Pinpoint the cell where the given text exists, returning its (x, y) midpoint coordinate. 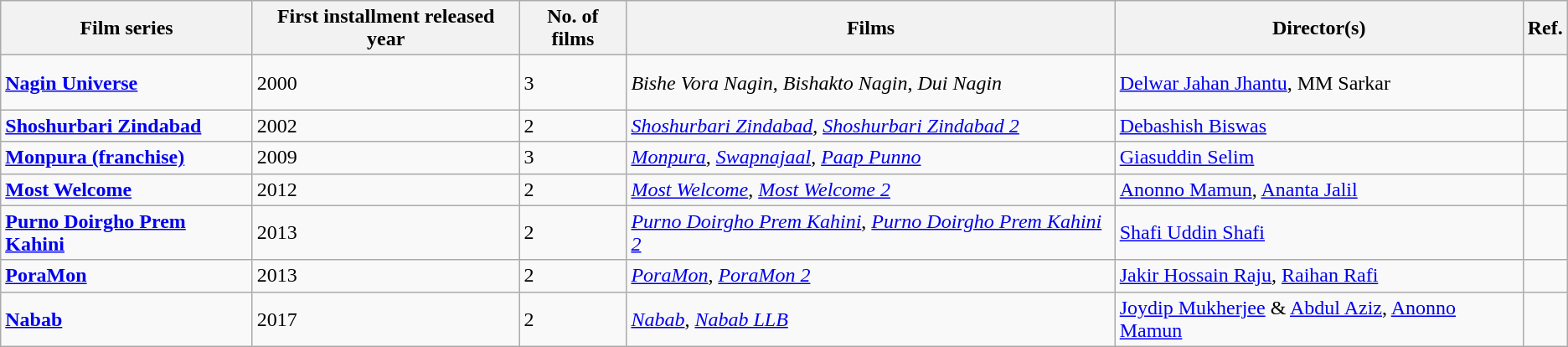
Shoshurbari Zindabad (127, 126)
2000 (385, 82)
Nabab, Nabab LLB (871, 319)
2017 (385, 319)
Monpura, Swapnajaal, Paap Punno (871, 158)
Ref. (1545, 28)
Joydip Mukherjee & Abdul Aziz, Anonno Mamun (1318, 319)
Shoshurbari Zindabad, Shoshurbari Zindabad 2 (871, 126)
Most Welcome, Most Welcome 2 (871, 189)
Purno Doirgho Prem Kahini (127, 233)
Nagin Universe (127, 82)
Delwar Jahan Jhantu, MM Sarkar (1318, 82)
Monpura (franchise) (127, 158)
Giasuddin Selim (1318, 158)
Nabab (127, 319)
First installment released year (385, 28)
Films (871, 28)
No. of films (573, 28)
Anonno Mamun, Ananta Jalil (1318, 189)
Purno Doirgho Prem Kahini, Purno Doirgho Prem Kahini 2 (871, 233)
PoraMon (127, 276)
Bishe Vora Nagin, Bishakto Nagin, Dui Nagin (871, 82)
2002 (385, 126)
Film series (127, 28)
PoraMon, PoraMon 2 (871, 276)
Debashish Biswas (1318, 126)
Jakir Hossain Raju, Raihan Rafi (1318, 276)
Shafi Uddin Shafi (1318, 233)
2012 (385, 189)
Most Welcome (127, 189)
Director(s) (1318, 28)
2009 (385, 158)
